Search for the cell housing the specified text and yield its (x, y) center coordinate. 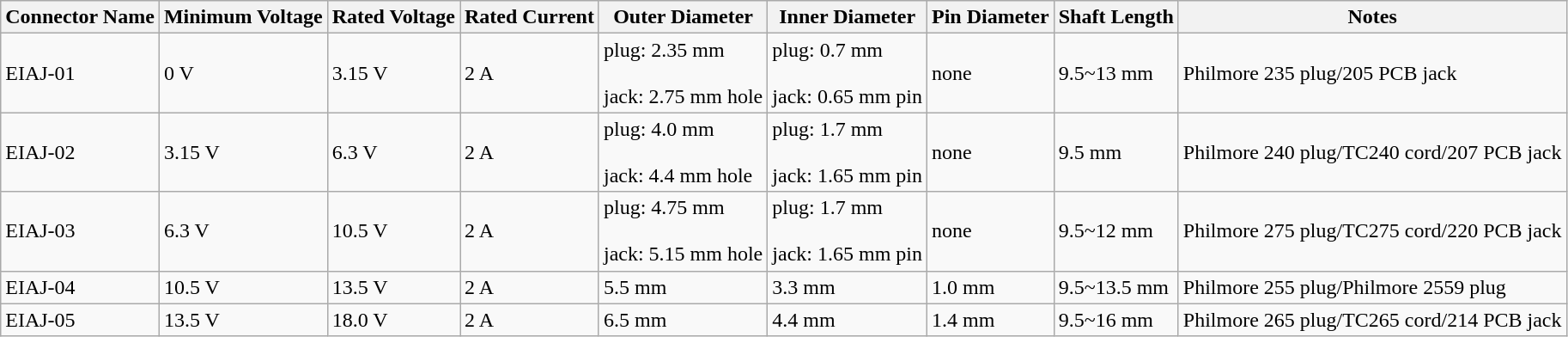
Philmore 275 plug/TC275 cord/220 PCB jack (1372, 231)
plug: 4.0 mmjack: 4.4 mm hole (683, 152)
Inner Diameter (848, 17)
6.5 mm (683, 320)
0 V (243, 73)
plug: 4.75 mmjack: 5.15 mm hole (683, 231)
1.4 mm (991, 320)
EIAJ-05 (81, 320)
Philmore 235 plug/205 PCB jack (1372, 73)
EIAJ-01 (81, 73)
EIAJ-02 (81, 152)
Outer Diameter (683, 17)
Minimum Voltage (243, 17)
EIAJ-03 (81, 231)
3.3 mm (848, 287)
9.5~13.5 mm (1116, 287)
9.5~16 mm (1116, 320)
plug: 0.7 mmjack: 0.65 mm pin (848, 73)
1.0 mm (991, 287)
Pin Diameter (991, 17)
9.5~13 mm (1116, 73)
9.5 mm (1116, 152)
18.0 V (393, 320)
5.5 mm (683, 287)
Rated Current (530, 17)
Connector Name (81, 17)
Philmore 255 plug/Philmore 2559 plug (1372, 287)
4.4 mm (848, 320)
Philmore 265 plug/TC265 cord/214 PCB jack (1372, 320)
Notes (1372, 17)
Philmore 240 plug/TC240 cord/207 PCB jack (1372, 152)
Shaft Length (1116, 17)
EIAJ-04 (81, 287)
plug: 2.35 mmjack: 2.75 mm hole (683, 73)
Rated Voltage (393, 17)
9.5~12 mm (1116, 231)
